Return the (X, Y) coordinate for the center point of the cell that contains the specified text.  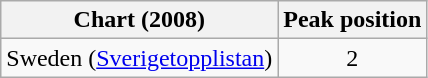
Chart (2008) (140, 20)
Sweden (Sverigetopplistan) (140, 58)
2 (352, 58)
Peak position (352, 20)
